Search for the cell housing the specified text and yield its (x, y) center coordinate. 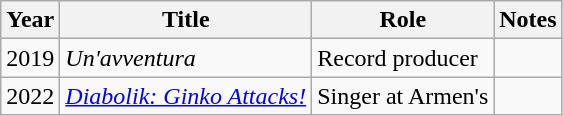
Diabolik: Ginko Attacks! (186, 96)
Un'avventura (186, 58)
Singer at Armen's (403, 96)
2019 (30, 58)
2022 (30, 96)
Record producer (403, 58)
Title (186, 20)
Year (30, 20)
Role (403, 20)
Notes (528, 20)
